Capture the cell that displays the provided text and extract its [X, Y] central coordinate. 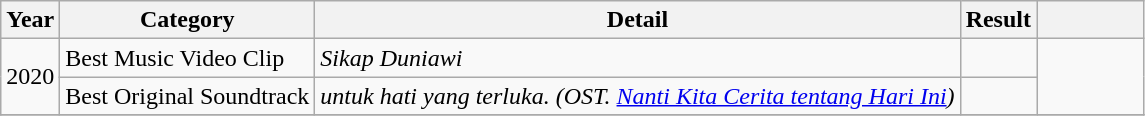
Sikap Duniawi [638, 58]
Detail [638, 20]
2020 [30, 77]
Year [30, 20]
Result [998, 20]
untuk hati yang terluka. (OST. Nanti Kita Cerita tentang Hari Ini) [638, 96]
Category [188, 20]
Best Music Video Clip [188, 58]
Best Original Soundtrack [188, 96]
